Determine the [X, Y] coordinate at the center of the cell enclosing the given text.  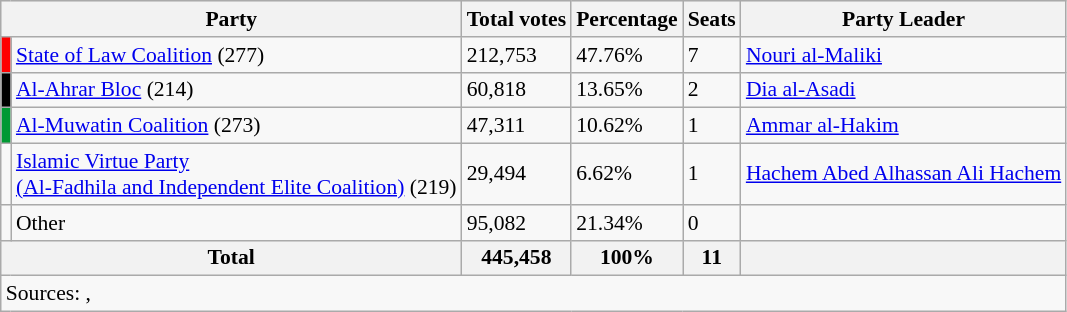
Total votes [516, 19]
212,753 [516, 55]
Seats [712, 19]
0 [712, 223]
Dia al-Asadi [904, 90]
6.62% [627, 174]
29,494 [516, 174]
Percentage [627, 19]
Al-Muwatin Coalition (273) [236, 126]
10.62% [627, 126]
95,082 [516, 223]
Hachem Abed Alhassan Ali Hachem [904, 174]
445,458 [516, 258]
Party [232, 19]
Islamic Virtue Party (Al-Fadhila and Independent Elite Coalition) (219) [236, 174]
Other [236, 223]
Nouri al-Maliki [904, 55]
21.34% [627, 223]
13.65% [627, 90]
2 [712, 90]
100% [627, 258]
11 [712, 258]
Party Leader [904, 19]
47.76% [627, 55]
60,818 [516, 90]
47,311 [516, 126]
State of Law Coalition (277) [236, 55]
7 [712, 55]
Sources: , [534, 294]
Al-Ahrar Bloc (214) [236, 90]
Ammar al-Hakim [904, 126]
Total [232, 258]
